Capture the cell that displays the provided text and extract its [X, Y] central coordinate. 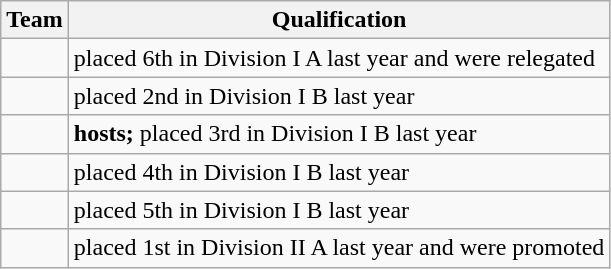
hosts; placed 3rd in Division I B last year [339, 134]
placed 1st in Division II A last year and were promoted [339, 248]
placed 6th in Division I A last year and were relegated [339, 58]
placed 4th in Division I B last year [339, 172]
Team [35, 20]
placed 2nd in Division I B last year [339, 96]
Qualification [339, 20]
placed 5th in Division I B last year [339, 210]
